Identify which cell holds the provided text, then report its (x, y) central coordinate. 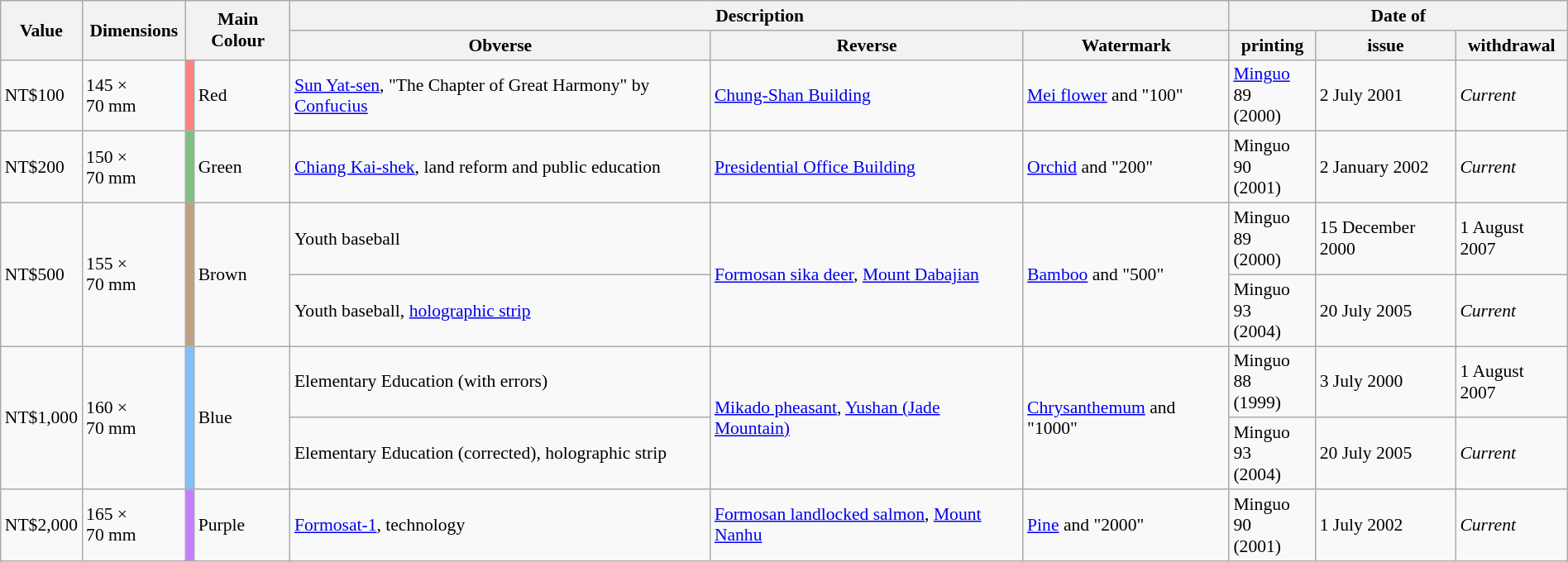
Mikado pheasant, Yushan (Jade Mountain) (867, 418)
withdrawal (1512, 45)
NT$200 (41, 167)
Presidential Office Building (867, 167)
Elementary Education (corrected), holographic strip (500, 455)
Youth baseball, holographic strip (500, 311)
Main Colour (238, 30)
Value (41, 30)
Minguo 88(1999) (1272, 382)
issue (1386, 45)
Sun Yat-sen, "The Chapter of Great Harmony" by Confucius (500, 96)
160 × 70 mm (134, 418)
Description (759, 16)
Blue (242, 418)
150 × 70 mm (134, 167)
NT$500 (41, 274)
Formosan landlocked salmon, Mount Nanhu (867, 526)
2 January 2002 (1386, 167)
Elementary Education (with errors) (500, 382)
Formosan sika deer, Mount Dabajian (867, 274)
3 July 2000 (1386, 382)
Reverse (867, 45)
NT$100 (41, 96)
Formosat-1, technology (500, 526)
Obverse (500, 45)
2 July 2001 (1386, 96)
Brown (242, 274)
165 × 70 mm (134, 526)
Purple (242, 526)
Chiang Kai-shek, land reform and public education (500, 167)
Watermark (1126, 45)
Mei flower and "100" (1126, 96)
printing (1272, 45)
Orchid and "200" (1126, 167)
NT$1,000 (41, 418)
Chung-Shan Building (867, 96)
Date of (1398, 16)
155 × 70 mm (134, 274)
Red (242, 96)
NT$2,000 (41, 526)
Chrysanthemum and "1000" (1126, 418)
145 × 70 mm (134, 96)
Green (242, 167)
Pine and "2000" (1126, 526)
Bamboo and "500" (1126, 274)
Dimensions (134, 30)
1 July 2002 (1386, 526)
Youth baseball (500, 240)
15 December 2000 (1386, 240)
